Identify which cell holds the provided text, then report its (x, y) central coordinate. 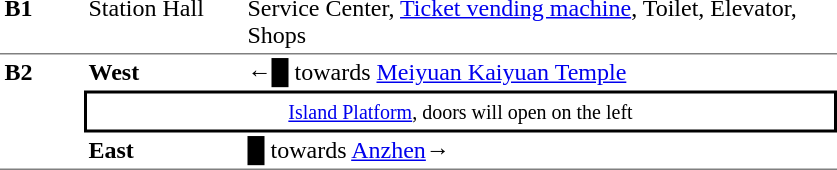
East (164, 151)
West (164, 72)
Island Platform, doors will open on the left (460, 111)
←█ towards Meiyuan Kaiyuan Temple (540, 72)
█ towards Anzhen→ (540, 151)
B2 (42, 112)
